For the text-containing cell, return its midpoint in (x, y) coordinate format. 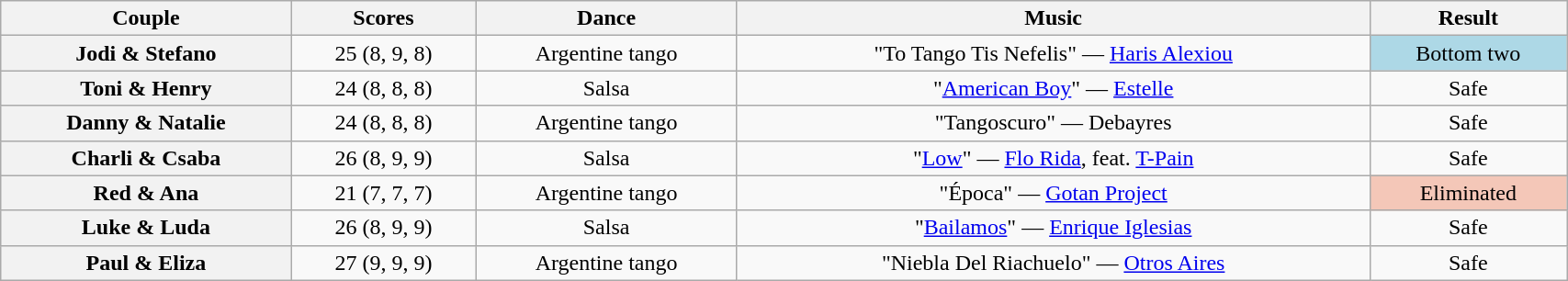
Bottom two (1468, 53)
"American Boy" — Estelle (1053, 88)
Music (1053, 18)
Charli & Csaba (146, 158)
Dance (606, 18)
27 (9, 9, 9) (384, 263)
Toni & Henry (146, 88)
Jodi & Stefano (146, 53)
21 (7, 7, 7) (384, 193)
Scores (384, 18)
25 (8, 9, 8) (384, 53)
Paul & Eliza (146, 263)
Eliminated (1468, 193)
Red & Ana (146, 193)
"To Tango Tis Nefelis" — Haris Alexiou (1053, 53)
Danny & Natalie (146, 123)
"Low" — Flo Rida, feat. T-Pain (1053, 158)
"Tangoscuro" — Debayres (1053, 123)
"Bailamos" — Enrique Iglesias (1053, 228)
"Época" — Gotan Project (1053, 193)
Result (1468, 18)
Luke & Luda (146, 228)
"Niebla Del Riachuelo" — Otros Aires (1053, 263)
Couple (146, 18)
